Output the (x, y) coordinate of the center of the cell containing the given text.  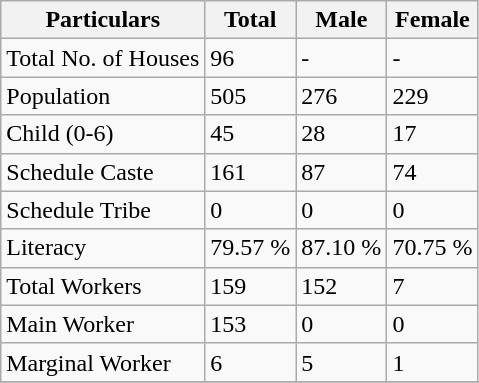
161 (250, 172)
Total Workers (103, 286)
45 (250, 134)
229 (432, 96)
Population (103, 96)
Marginal Worker (103, 362)
87.10 % (342, 248)
17 (432, 134)
Literacy (103, 248)
276 (342, 96)
Main Worker (103, 324)
Female (432, 20)
Particulars (103, 20)
Schedule Caste (103, 172)
5 (342, 362)
28 (342, 134)
Schedule Tribe (103, 210)
159 (250, 286)
Male (342, 20)
1 (432, 362)
87 (342, 172)
79.57 % (250, 248)
Child (0-6) (103, 134)
96 (250, 58)
Total No. of Houses (103, 58)
70.75 % (432, 248)
505 (250, 96)
74 (432, 172)
6 (250, 362)
Total (250, 20)
7 (432, 286)
153 (250, 324)
152 (342, 286)
